Scan for the cell matching the given text and deliver its (X, Y) coordinate at center. 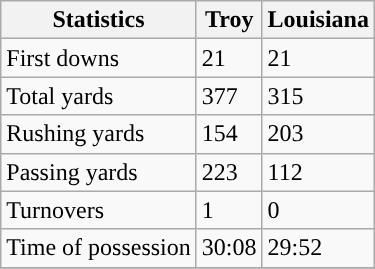
Rushing yards (99, 134)
Louisiana (318, 20)
112 (318, 172)
377 (229, 96)
154 (229, 134)
203 (318, 134)
29:52 (318, 248)
315 (318, 96)
Passing yards (99, 172)
223 (229, 172)
Time of possession (99, 248)
30:08 (229, 248)
First downs (99, 58)
Turnovers (99, 210)
Troy (229, 20)
1 (229, 210)
0 (318, 210)
Total yards (99, 96)
Statistics (99, 20)
